From the cell containing the given text, extract its center point as [x, y] coordinate. 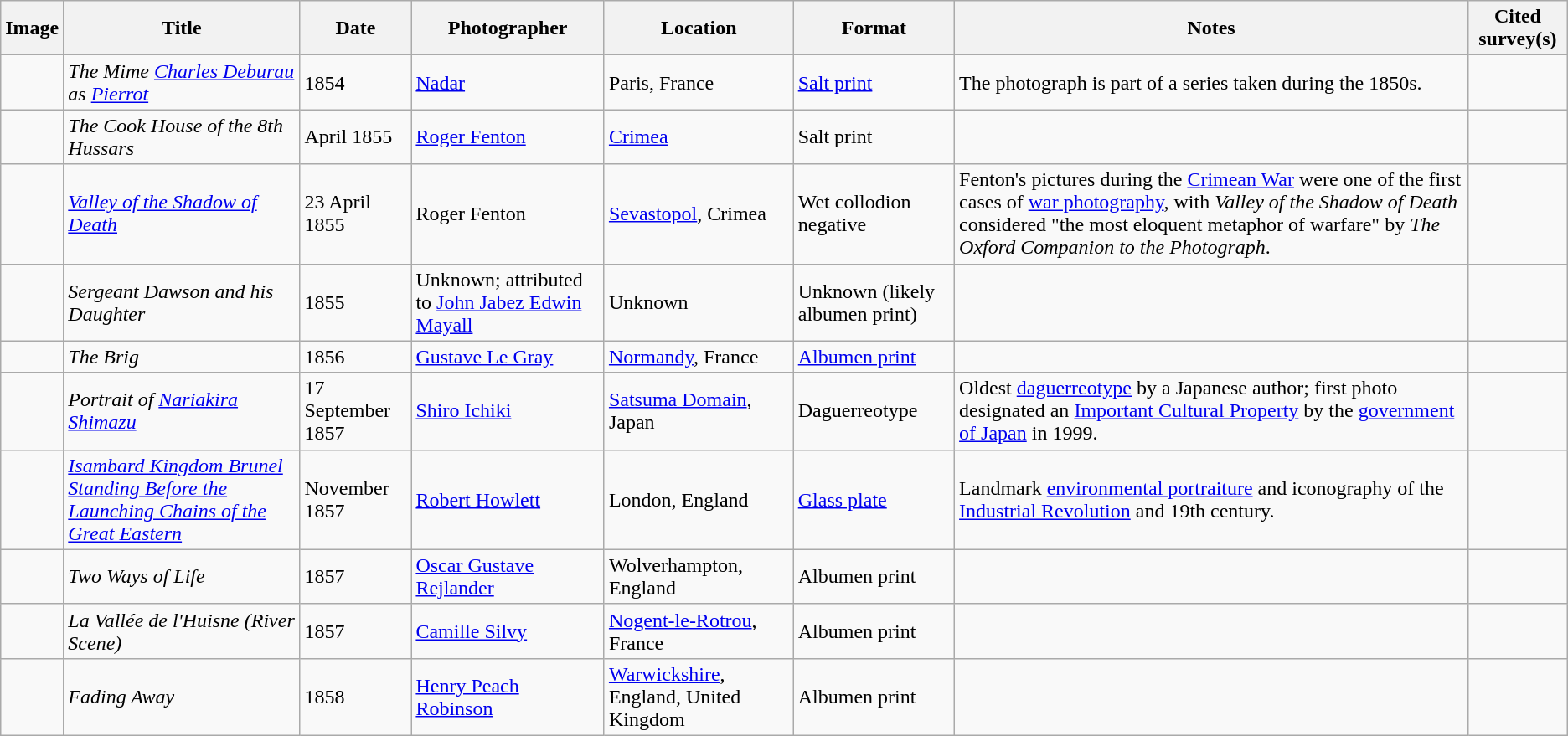
Nogent-le-Rotrou, France [699, 631]
Glass plate [874, 499]
Daguerreotype [874, 411]
Sevastopol, Crimea [699, 214]
Satsuma Domain, Japan [699, 411]
Sergeant Dawson and his Daughter [182, 302]
Henry Peach Robinson [508, 697]
Oscar Gustave Rejlander [508, 576]
Format [874, 28]
Paris, France [699, 82]
La Vallée de l'Huisne (River Scene) [182, 631]
Oldest daguerreotype by a Japanese author; first photo designated an Important Cultural Property by the government of Japan in 1999. [1211, 411]
Wet collodion negative [874, 214]
1855 [355, 302]
The photograph is part of a series taken during the 1850s. [1211, 82]
The Cook House of the 8th Hussars [182, 137]
The Mime Charles Deburau as Pierrot [182, 82]
Normandy, France [699, 357]
Unknown (likely albumen print) [874, 302]
Title [182, 28]
Location [699, 28]
Isambard Kingdom Brunel Standing Before the Launching Chains of the Great Eastern [182, 499]
Cited survey(s) [1518, 28]
Warwickshire, England, United Kingdom [699, 697]
Crimea [699, 137]
Landmark environmental portraiture and iconography of the Industrial Revolution and 19th century. [1211, 499]
The Brig [182, 357]
Robert Howlett [508, 499]
Date [355, 28]
Gustave Le Gray [508, 357]
Shiro Ichiki [508, 411]
Valley of the Shadow of Death [182, 214]
Unknown [699, 302]
Portrait of Nariakira Shimazu [182, 411]
17 September 1857 [355, 411]
1858 [355, 697]
23 April 1855 [355, 214]
1854 [355, 82]
Camille Silvy [508, 631]
1856 [355, 357]
Fading Away [182, 697]
Wolverhampton, England [699, 576]
Notes [1211, 28]
April 1855 [355, 137]
Nadar [508, 82]
Photographer [508, 28]
November 1857 [355, 499]
Image [32, 28]
Unknown; attributed to John Jabez Edwin Mayall [508, 302]
Two Ways of Life [182, 576]
London, England [699, 499]
